Determine the [X, Y] coordinate at the center of the cell enclosing the given text.  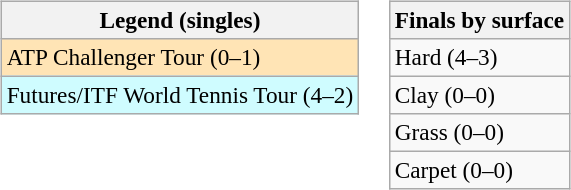
Carpet (0–0) [479, 171]
Hard (4–3) [479, 57]
Grass (0–0) [479, 133]
Futures/ITF World Tennis Tour (4–2) [180, 95]
Legend (singles) [180, 20]
ATP Challenger Tour (0–1) [180, 57]
Finals by surface [479, 20]
Clay (0–0) [479, 95]
